Search for the cell housing the specified text and yield its [x, y] center coordinate. 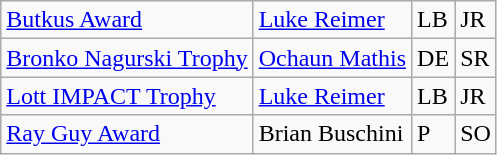
P [434, 134]
Butkus Award [127, 20]
Bronko Nagurski Trophy [127, 58]
DE [434, 58]
Lott IMPACT Trophy [127, 96]
Ray Guy Award [127, 134]
Ochaun Mathis [332, 58]
SR [476, 58]
Brian Buschini [332, 134]
SO [476, 134]
